Capture the cell that displays the provided text and extract its [x, y] central coordinate. 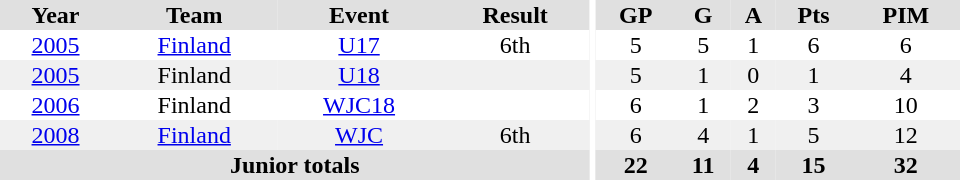
GP [636, 15]
12 [906, 135]
0 [753, 75]
WJC18 [358, 105]
Team [194, 15]
PIM [906, 15]
Result [516, 15]
Junior totals [295, 165]
15 [813, 165]
2008 [56, 135]
U17 [358, 45]
Event [358, 15]
Year [56, 15]
11 [703, 165]
3 [813, 105]
2006 [56, 105]
2 [753, 105]
WJC [358, 135]
10 [906, 105]
32 [906, 165]
22 [636, 165]
U18 [358, 75]
Pts [813, 15]
G [703, 15]
A [753, 15]
